Return the (X, Y) coordinate for the center point of the cell that contains the specified text.  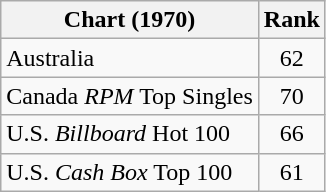
U.S. Cash Box Top 100 (130, 172)
70 (292, 96)
66 (292, 134)
61 (292, 172)
Chart (1970) (130, 20)
Canada RPM Top Singles (130, 96)
Australia (130, 58)
Rank (292, 20)
62 (292, 58)
U.S. Billboard Hot 100 (130, 134)
